Locate the cell with the specified text and output its (x, y) center coordinate. 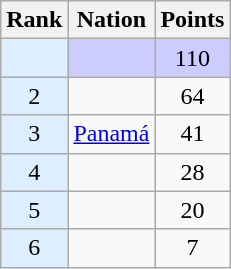
2 (34, 96)
Rank (34, 20)
Nation (112, 20)
3 (34, 134)
6 (34, 248)
110 (192, 58)
41 (192, 134)
Points (192, 20)
7 (192, 248)
64 (192, 96)
4 (34, 172)
28 (192, 172)
Panamá (112, 134)
20 (192, 210)
5 (34, 210)
